Return [X, Y] of the center of cell containing provided text 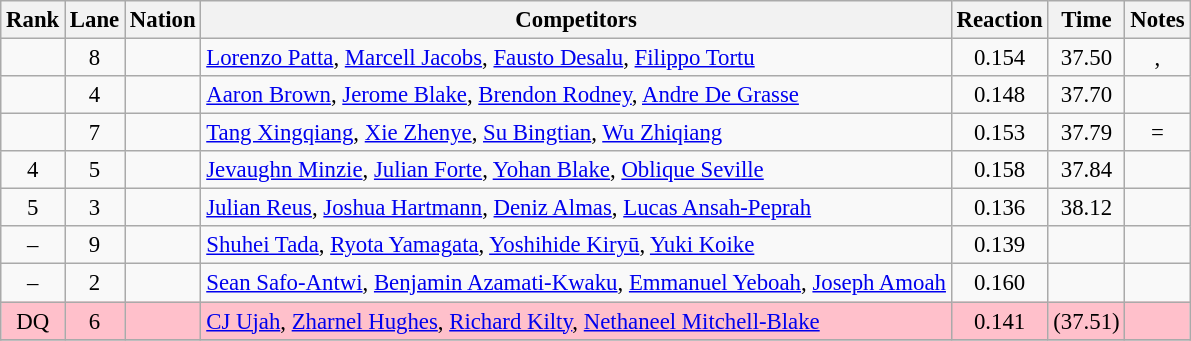
Notes [1158, 20]
37.50 [1086, 58]
(37.51) [1086, 321]
Rank [33, 20]
2 [95, 283]
Reaction [1000, 20]
Julian Reus, Joshua Hartmann, Deniz Almas, Lucas Ansah-Peprah [576, 208]
CJ Ujah, Zharnel Hughes, Richard Kilty, Nethaneel Mitchell-Blake [576, 321]
Tang Xingqiang, Xie Zhenye, Su Bingtian, Wu Zhiqiang [576, 133]
Aaron Brown, Jerome Blake, Brendon Rodney, Andre De Grasse [576, 95]
7 [95, 133]
0.136 [1000, 208]
37.70 [1086, 95]
0.141 [1000, 321]
0.153 [1000, 133]
0.160 [1000, 283]
Lane [95, 20]
DQ [33, 321]
0.139 [1000, 245]
37.84 [1086, 170]
Time [1086, 20]
Competitors [576, 20]
= [1158, 133]
Sean Safo-Antwi, Benjamin Azamati-Kwaku, Emmanuel Yeboah, Joseph Amoah [576, 283]
37.79 [1086, 133]
9 [95, 245]
Jevaughn Minzie, Julian Forte, Yohan Blake, Oblique Seville [576, 170]
Nation [163, 20]
, [1158, 58]
6 [95, 321]
Lorenzo Patta, Marcell Jacobs, Fausto Desalu, Filippo Tortu [576, 58]
Shuhei Tada, Ryota Yamagata, Yoshihide Kiryū, Yuki Koike [576, 245]
3 [95, 208]
0.154 [1000, 58]
8 [95, 58]
0.158 [1000, 170]
38.12 [1086, 208]
0.148 [1000, 95]
